Capture the cell that displays the provided text and extract its [X, Y] central coordinate. 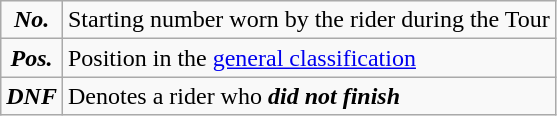
Position in the general classification [308, 58]
No. [32, 20]
Denotes a rider who did not finish [308, 96]
DNF [32, 96]
Pos. [32, 58]
Starting number worn by the rider during the Tour [308, 20]
